Extract the (X, Y) coordinate from the center of the cell holding the provided text.  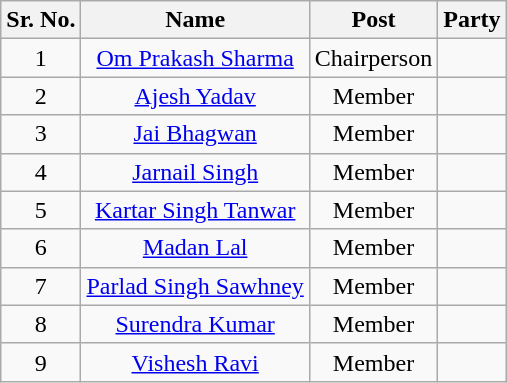
Jarnail Singh (195, 172)
Name (195, 20)
Parlad Singh Sawhney (195, 286)
Om Prakash Sharma (195, 58)
1 (41, 58)
2 (41, 96)
Chairperson (373, 58)
Vishesh Ravi (195, 362)
5 (41, 210)
7 (41, 286)
Surendra Kumar (195, 324)
Sr. No. (41, 20)
4 (41, 172)
Ajesh Yadav (195, 96)
Party (472, 20)
Kartar Singh Tanwar (195, 210)
8 (41, 324)
Madan Lal (195, 248)
9 (41, 362)
Jai Bhagwan (195, 134)
Post (373, 20)
6 (41, 248)
3 (41, 134)
